Provide the [x, y] coordinate of the cell's center where the given text is located.  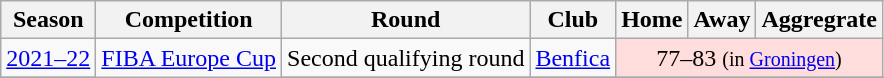
Benfica [573, 58]
Round [406, 20]
2021–22 [48, 58]
Season [48, 20]
Competition [189, 20]
Club [573, 20]
FIBA Europe Cup [189, 58]
Aggregrate [820, 20]
Second qualifying round [406, 58]
Away [722, 20]
Home [652, 20]
77–83 (in Groningen) [750, 58]
